Identify which cell holds the provided text, then report its [x, y] central coordinate. 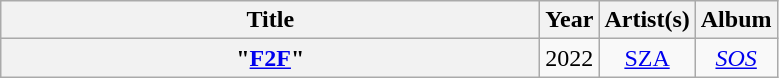
SZA [647, 58]
SOS [736, 58]
Album [736, 20]
Year [570, 20]
Artist(s) [647, 20]
"F2F" [270, 58]
Title [270, 20]
2022 [570, 58]
